For the text-containing cell, return its midpoint in [X, Y] coordinate format. 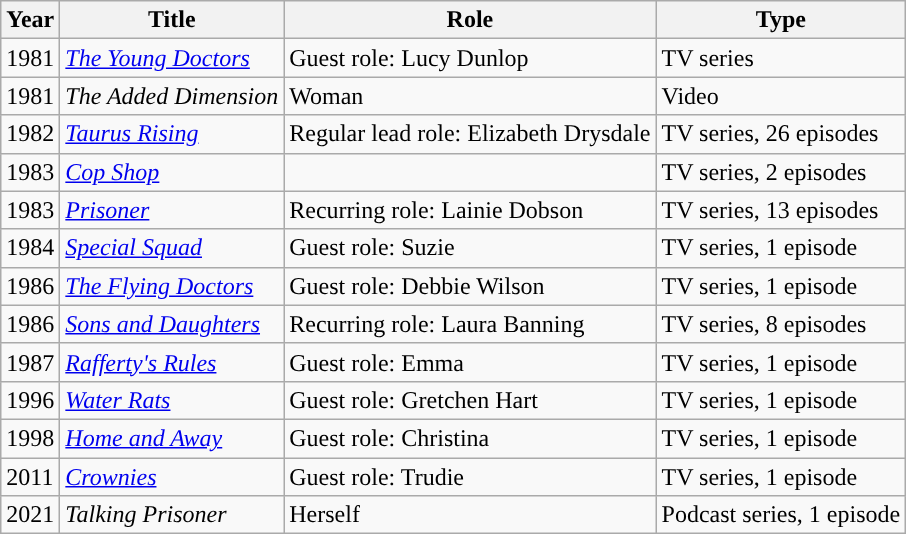
Recurring role: Lainie Dobson [470, 210]
The Young Doctors [172, 58]
Home and Away [172, 438]
Podcast series, 1 episode [781, 515]
2021 [30, 515]
Guest role: Christina [470, 438]
1982 [30, 134]
Water Rats [172, 400]
Guest role: Suzie [470, 248]
Sons and Daughters [172, 324]
TV series, 26 episodes [781, 134]
TV series, 2 episodes [781, 172]
Guest role: Lucy Dunlop [470, 58]
Crownies [172, 477]
Woman [470, 96]
Rafferty's Rules [172, 362]
Talking Prisoner [172, 515]
Guest role: Gretchen Hart [470, 400]
TV series, 13 episodes [781, 210]
Video [781, 96]
Guest role: Trudie [470, 477]
Role [470, 20]
Title [172, 20]
Prisoner [172, 210]
TV series [781, 58]
Taurus Rising [172, 134]
Recurring role: Laura Banning [470, 324]
TV series, 8 episodes [781, 324]
Herself [470, 515]
Guest role: Emma [470, 362]
Regular lead role: Elizabeth Drysdale [470, 134]
1987 [30, 362]
The Flying Doctors [172, 286]
1998 [30, 438]
Cop Shop [172, 172]
1996 [30, 400]
1984 [30, 248]
The Added Dimension [172, 96]
Special Squad [172, 248]
Guest role: Debbie Wilson [470, 286]
Type [781, 20]
2011 [30, 477]
Year [30, 20]
